Identify which cell holds the provided text, then report its (X, Y) central coordinate. 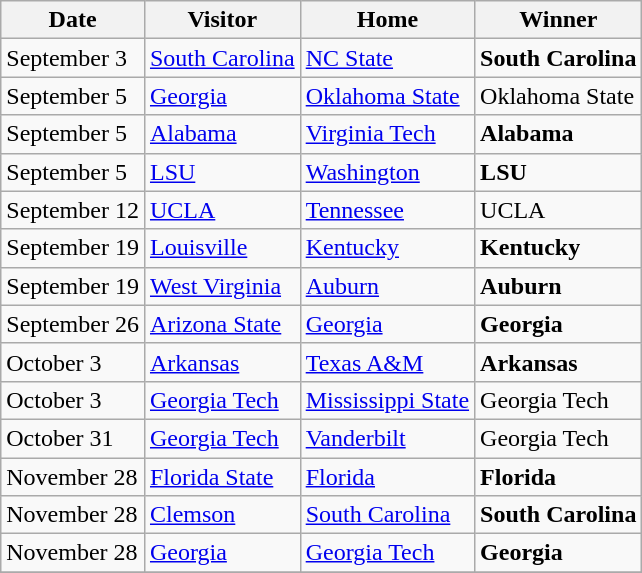
September 26 (73, 324)
Florida State (222, 477)
September 3 (73, 58)
Louisville (222, 248)
Mississippi State (387, 400)
Clemson (222, 515)
Virginia Tech (387, 134)
Arizona State (222, 324)
Texas A&M (387, 362)
October 31 (73, 438)
NC State (387, 58)
West Virginia (222, 286)
Winner (558, 20)
Visitor (222, 20)
September 12 (73, 210)
Date (73, 20)
Home (387, 20)
Washington (387, 172)
Vanderbilt (387, 438)
Tennessee (387, 210)
